Detect which cell encompasses the target text, then output its (X, Y) center coordinate. 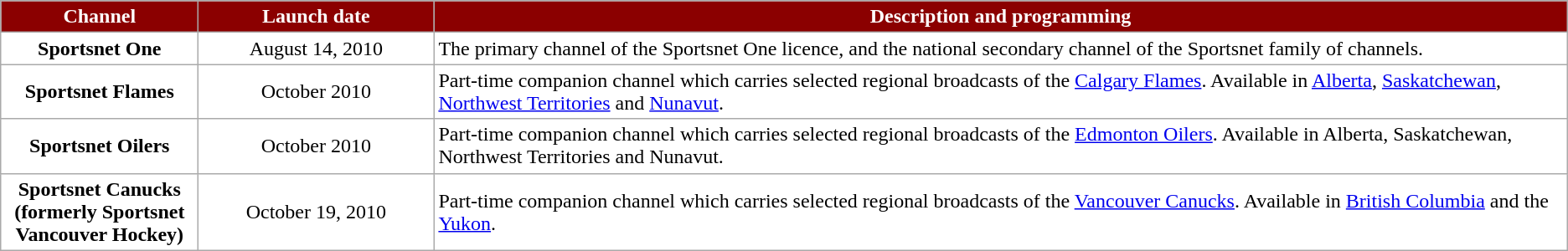
Sportsnet Oilers (100, 146)
Description and programming (1000, 17)
October 19, 2010 (317, 212)
Sportsnet Flames (100, 92)
Sportsnet Canucks (formerly Sportsnet Vancouver Hockey) (100, 212)
Sportsnet One (100, 49)
Channel (100, 17)
The primary channel of the Sportsnet One licence, and the national secondary channel of the Sportsnet family of channels. (1000, 49)
August 14, 2010 (317, 49)
Part-time companion channel which carries selected regional broadcasts of the Vancouver Canucks. Available in British Columbia and the Yukon. (1000, 212)
Launch date (317, 17)
